Provide the [x, y] coordinate of the cell's center where the given text is located.  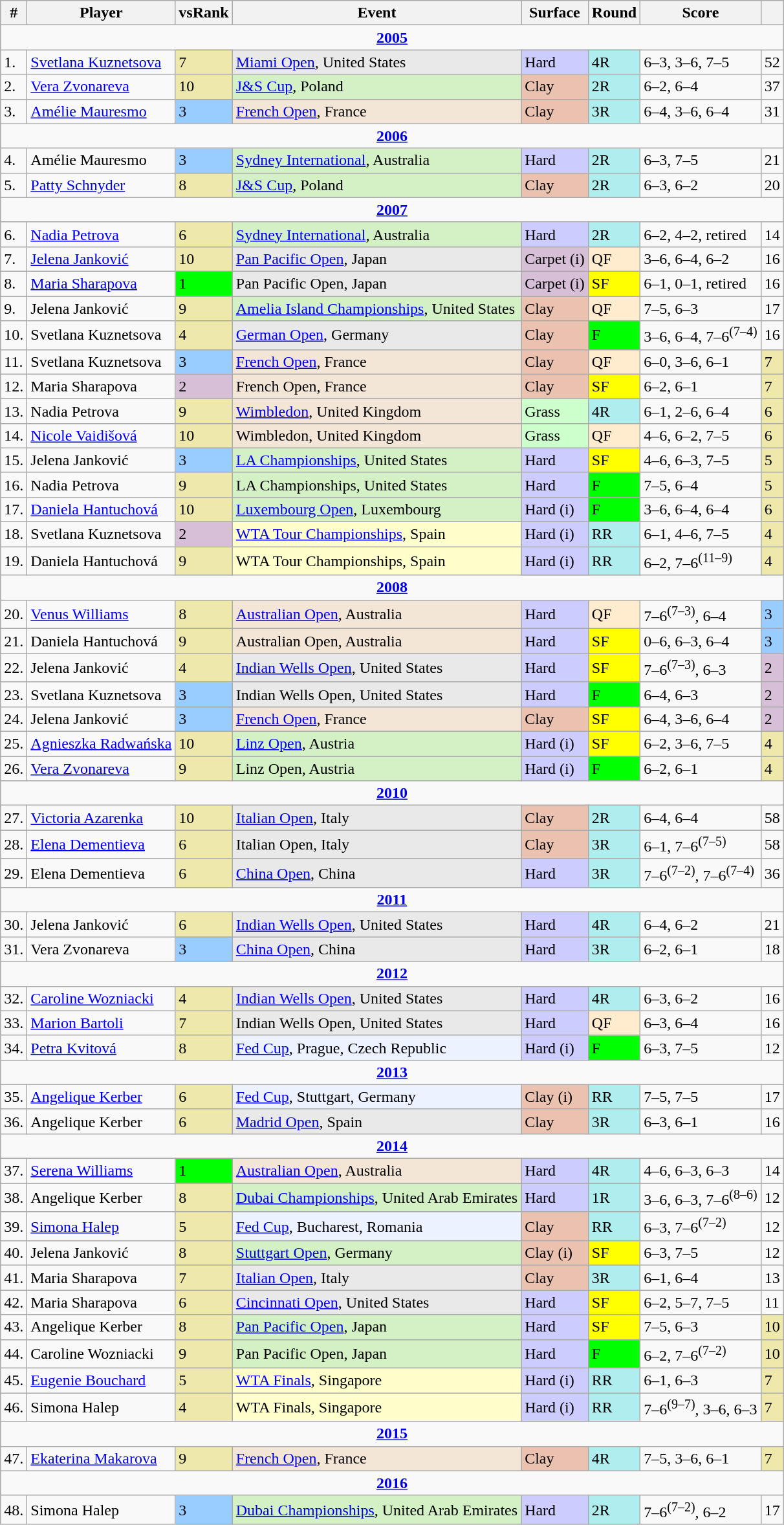
3–6, 6–3, 7–6(8–6) [701, 1198]
38. [14, 1198]
vsRank [204, 13]
14. [14, 435]
6–2, 5–7, 7–5 [701, 1302]
6–3, 6–4 [701, 1023]
35. [14, 1097]
Round [614, 13]
4–6, 6–2, 7–5 [701, 435]
9. [14, 309]
21. [14, 641]
4–6, 6–3, 7–5 [701, 460]
2012 [392, 974]
1. [14, 62]
7–6(7–2), 7–6(7–4) [701, 873]
10. [14, 335]
Petra Kvitová [101, 1048]
2010 [392, 793]
7–6(9–7), 3–6, 6–3 [701, 1408]
15. [14, 460]
German Open, Germany [376, 335]
7–6(7–3), 6–4 [701, 615]
24. [14, 719]
4–6, 6–3, 6–3 [701, 1171]
Score [701, 13]
1R [614, 1198]
7–6(7–2), 6–2 [701, 1510]
2. [14, 87]
6–2, 6–4 [701, 87]
Stuttgart Open, Germany [376, 1253]
6. [14, 234]
40. [14, 1253]
6–2, 7–6(7–2) [701, 1354]
6–2, 3–6, 7–5 [701, 744]
7–6(7–3), 6–3 [701, 668]
22. [14, 668]
6–1, 6–4 [701, 1278]
25. [14, 744]
31 [772, 111]
2005 [392, 38]
6–3, 6–1 [701, 1121]
18. [14, 534]
Miami Open, United States [376, 62]
19. [14, 562]
6–3, 3–6, 7–5 [701, 62]
6–1, 2–6, 6–4 [701, 411]
5. [14, 185]
6–4, 6–4 [701, 818]
43. [14, 1327]
2008 [392, 587]
6–3, 7–6(7–2) [701, 1227]
2015 [392, 1434]
13. [14, 411]
3–6, 6–4, 6–2 [701, 259]
37. [14, 1171]
8. [14, 283]
42. [14, 1302]
Surface [555, 13]
20. [14, 615]
6–4, 6–2 [701, 925]
32. [14, 998]
3–6, 6–4, 7–6(7–4) [701, 335]
7–5, 6–4 [701, 485]
39. [14, 1227]
3. [14, 111]
Agnieszka Radwańska [101, 744]
37 [772, 87]
2011 [392, 900]
48. [14, 1510]
6–1, 6–3 [701, 1381]
6–1, 0–1, retired [701, 283]
11. [14, 362]
16. [14, 485]
Ekaterina Makarova [101, 1458]
Madrid Open, Spain [376, 1121]
0–6, 6–3, 6–4 [701, 641]
4. [14, 160]
7–5, 7–5 [701, 1097]
6–1, 7–6(7–5) [701, 845]
23. [14, 694]
Nicole Vaidišová [101, 435]
# [14, 13]
6–1, 4–6, 7–5 [701, 534]
6–2, 7–6(11–9) [701, 562]
2006 [392, 136]
Eugenie Bouchard [101, 1381]
Fed Cup, Prague, Czech Republic [376, 1048]
28. [14, 845]
7–5, 3–6, 6–1 [701, 1458]
44. [14, 1354]
45. [14, 1381]
Amelia Island Championships, United States [376, 309]
2016 [392, 1483]
Patty Schnyder [101, 185]
13 [772, 1278]
Serena Williams [101, 1171]
Fed Cup, Stuttgart, Germany [376, 1097]
Event [376, 13]
27. [14, 818]
Fed Cup, Bucharest, Romania [376, 1227]
29. [14, 873]
31. [14, 949]
41. [14, 1278]
52 [772, 62]
2013 [392, 1072]
2014 [392, 1146]
26. [14, 769]
18 [772, 949]
20 [772, 185]
Cincinnati Open, United States [376, 1302]
11 [772, 1302]
6–0, 3–6, 6–1 [701, 362]
17. [14, 509]
Venus Williams [101, 615]
Marion Bartoli [101, 1023]
30. [14, 925]
2007 [392, 210]
46. [14, 1408]
Victoria Azarenka [101, 818]
7. [14, 259]
34. [14, 1048]
36 [772, 873]
Luxembourg Open, Luxembourg [376, 509]
6–2, 4–2, retired [701, 234]
6–4, 6–3 [701, 694]
36. [14, 1121]
33. [14, 1023]
3–6, 6–4, 6–4 [701, 509]
Player [101, 13]
12. [14, 386]
47. [14, 1458]
